Identify which cell holds the provided text, then report its (X, Y) central coordinate. 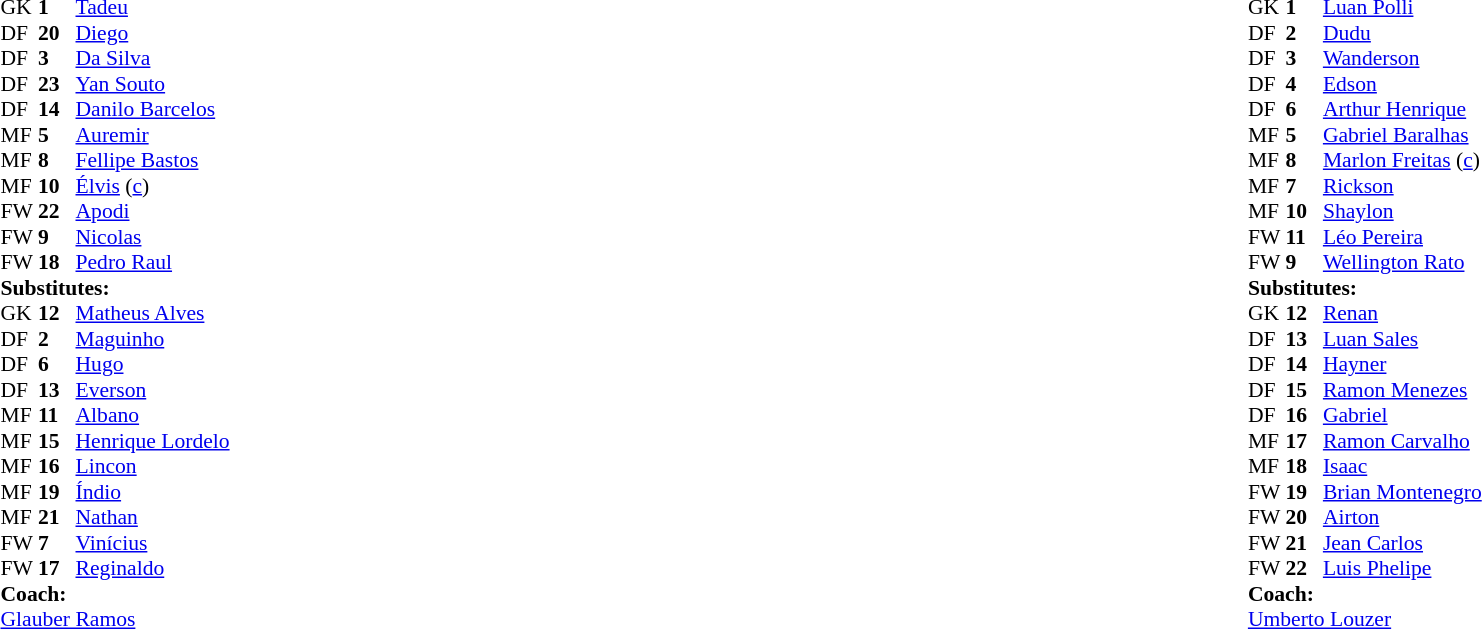
Airton (1402, 517)
Maguinho (153, 339)
Isaac (1402, 467)
Da Silva (153, 59)
Edson (1402, 84)
Danilo Barcelos (153, 109)
Ramon Carvalho (1402, 441)
Marlon Freitas (c) (1402, 161)
Everson (153, 390)
Shaylon (1402, 211)
Nathan (153, 517)
Diego (153, 33)
Ramon Menezes (1402, 390)
Luis Phelipe (1402, 569)
Jean Carlos (1402, 543)
Índio (153, 492)
Renan (1402, 313)
Luan Sales (1402, 339)
Wanderson (1402, 59)
Matheus Alves (153, 313)
Lincon (153, 467)
Wellington Rato (1402, 263)
Albano (153, 415)
Pedro Raul (153, 263)
Henrique Lordelo (153, 441)
Rickson (1402, 186)
Vinícius (153, 543)
Fellipe Bastos (153, 161)
Dudu (1402, 33)
4 (1304, 84)
Gabriel Baralhas (1402, 135)
Hayner (1402, 365)
23 (57, 84)
Élvis (c) (153, 186)
Reginaldo (153, 569)
Hugo (153, 365)
Nicolas (153, 237)
Auremir (153, 135)
Léo Pereira (1402, 237)
Arthur Henrique (1402, 109)
Yan Souto (153, 84)
Brian Montenegro (1402, 492)
Gabriel (1402, 415)
Apodi (153, 211)
